Provide the [X, Y] coordinate of the cell's center where the given text is located.  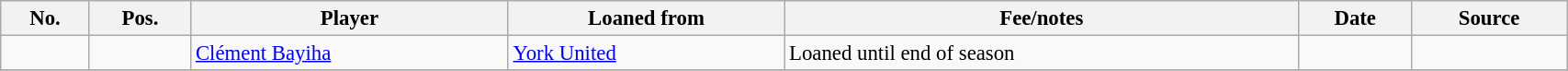
Loaned from [646, 18]
Pos. [140, 18]
No. [46, 18]
Date [1356, 18]
Source [1490, 18]
Fee/notes [1042, 18]
York United [646, 53]
Player [350, 18]
Loaned until end of season [1042, 53]
Clément Bayiha [350, 53]
